Return the [x, y] coordinate for the center point of the cell that contains the specified text.  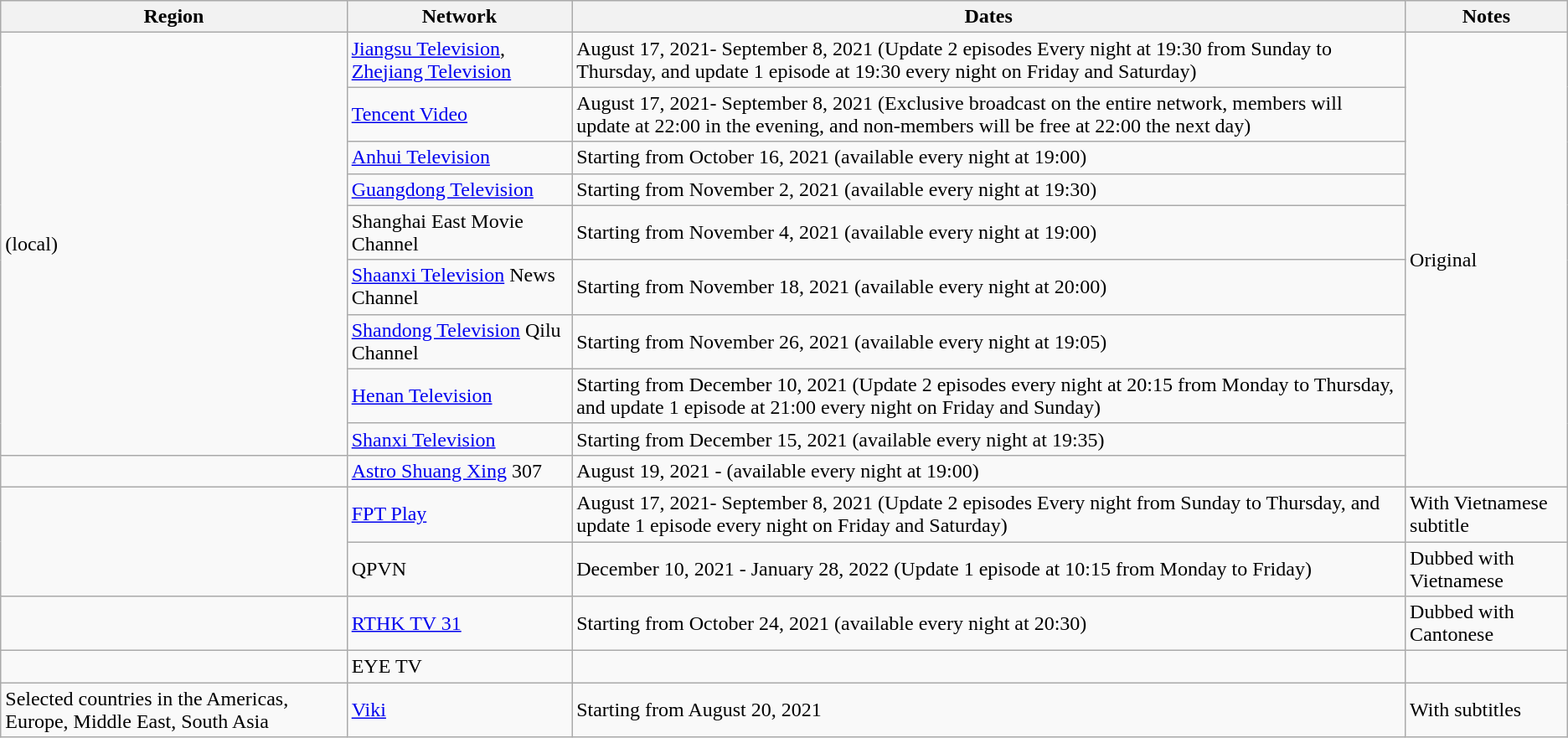
With Vietnamese subtitle [1487, 514]
Shaanxi Television News Channel [459, 286]
Original [1487, 260]
QPVN [459, 568]
August 17, 2021- September 8, 2021 (Update 2 episodes Every night from Sunday to Thursday, and update 1 episode every night on Friday and Saturday) [988, 514]
Dubbed with Cantonese [1487, 623]
Network [459, 17]
Astro Shuang Xing 307 [459, 471]
Viki [459, 710]
Region [174, 17]
RTHK TV 31 [459, 623]
Guangdong Television [459, 189]
Jiangsu Television, Zhejiang Television [459, 60]
Dates [988, 17]
Starting from November 26, 2021 (available every night at 19:05) [988, 342]
Starting from December 15, 2021 (available every night at 19:35) [988, 439]
Dubbed with Vietnamese [1487, 568]
With subtitles [1487, 710]
Tencent Video [459, 114]
Starting from October 24, 2021 (available every night at 20:30) [988, 623]
Selected countries in the Americas, Europe, Middle East, South Asia [174, 710]
Notes [1487, 17]
Shanxi Television [459, 439]
Henan Television [459, 395]
Starting from August 20, 2021 [988, 710]
(local) [174, 245]
Starting from November 2, 2021 (available every night at 19:30) [988, 189]
Shanghai East Movie Channel [459, 233]
December 10, 2021 - January 28, 2022 (Update 1 episode at 10:15 from Monday to Friday) [988, 568]
Starting from November 4, 2021 (available every night at 19:00) [988, 233]
August 19, 2021 - (available every night at 19:00) [988, 471]
Anhui Television [459, 157]
Starting from October 16, 2021 (available every night at 19:00) [988, 157]
Starting from November 18, 2021 (available every night at 20:00) [988, 286]
FPT Play [459, 514]
Shandong Television Qilu Channel [459, 342]
EYE TV [459, 667]
